For the text-containing cell, return its midpoint in (x, y) coordinate format. 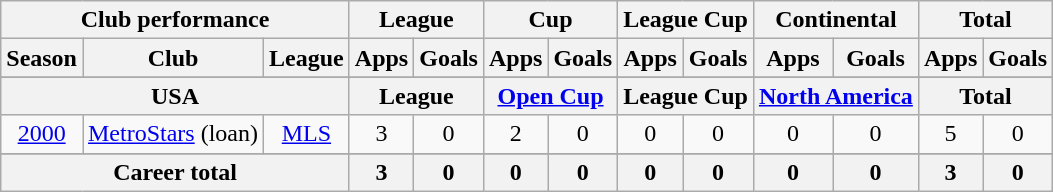
MLS (307, 134)
Career total (176, 172)
Club (172, 58)
MetroStars (loan) (172, 134)
USA (176, 96)
Club performance (176, 20)
North America (836, 96)
Continental (836, 20)
2000 (42, 134)
Season (42, 58)
Cup (550, 20)
2 (515, 134)
5 (950, 134)
Open Cup (550, 96)
